Provide the (x, y) coordinate of the cell's center where the given text is located.  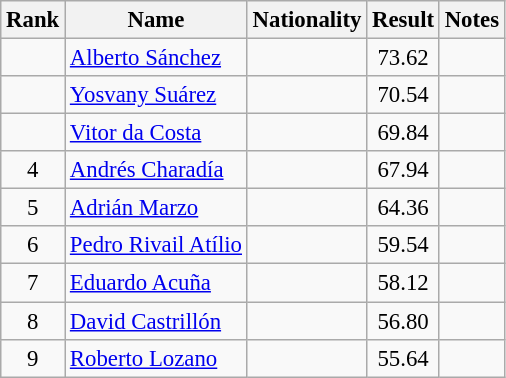
Nationality (306, 20)
Rank (33, 20)
David Castrillón (156, 321)
55.64 (404, 358)
8 (33, 321)
Alberto Sánchez (156, 58)
5 (33, 208)
Name (156, 20)
Result (404, 20)
Notes (472, 20)
64.36 (404, 208)
Vitor da Costa (156, 133)
Adrián Marzo (156, 208)
69.84 (404, 133)
9 (33, 358)
Eduardo Acuña (156, 283)
70.54 (404, 95)
Roberto Lozano (156, 358)
58.12 (404, 283)
7 (33, 283)
6 (33, 245)
67.94 (404, 170)
56.80 (404, 321)
4 (33, 170)
Yosvany Suárez (156, 95)
73.62 (404, 58)
Andrés Charadía (156, 170)
Pedro Rivail Atílio (156, 245)
59.54 (404, 245)
